Scan for the cell matching the given text and deliver its [x, y] coordinate at center. 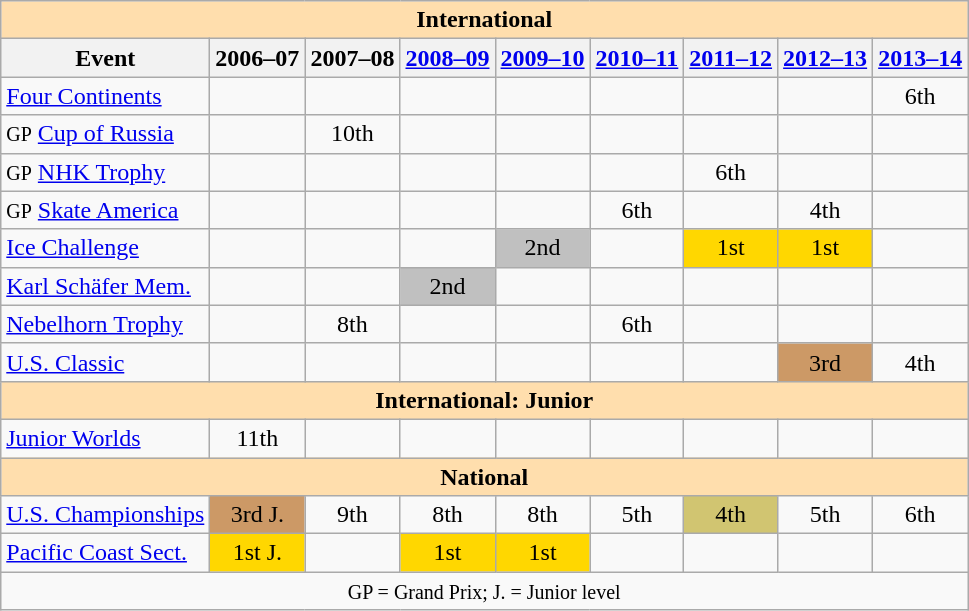
Event [106, 58]
International [484, 20]
Ice Challenge [106, 248]
GP Cup of Russia [106, 134]
Junior Worlds [106, 438]
11th [258, 438]
2008–09 [448, 58]
3rd [826, 362]
GP = Grand Prix; J. = Junior level [484, 591]
2010–11 [637, 58]
GP NHK Trophy [106, 172]
3rd J. [258, 515]
2009–10 [542, 58]
10th [352, 134]
GP Skate America [106, 210]
2013–14 [920, 58]
2012–13 [826, 58]
9th [352, 515]
National [484, 477]
Karl Schäfer Mem. [106, 286]
U.S. Classic [106, 362]
1st J. [258, 553]
2011–12 [731, 58]
Four Continents [106, 96]
Nebelhorn Trophy [106, 324]
Pacific Coast Sect. [106, 553]
2006–07 [258, 58]
International: Junior [484, 400]
U.S. Championships [106, 515]
2007–08 [352, 58]
